Provide the (X, Y) coordinate of the cell's center where the given text is located.  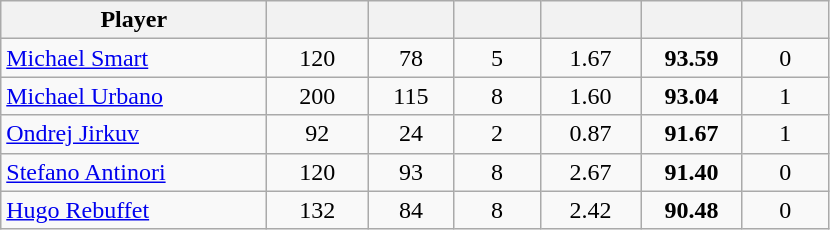
2 (497, 134)
90.48 (692, 210)
Michael Urbano (134, 96)
Stefano Antinori (134, 172)
Michael Smart (134, 58)
2.67 (590, 172)
Hugo Rebuffet (134, 210)
2.42 (590, 210)
93.59 (692, 58)
1.67 (590, 58)
84 (411, 210)
91.40 (692, 172)
132 (318, 210)
93 (411, 172)
78 (411, 58)
24 (411, 134)
1.60 (590, 96)
200 (318, 96)
Player (134, 20)
0.87 (590, 134)
91.67 (692, 134)
92 (318, 134)
5 (497, 58)
Ondrej Jirkuv (134, 134)
115 (411, 96)
93.04 (692, 96)
